For the text-containing cell, return its midpoint in (X, Y) coordinate format. 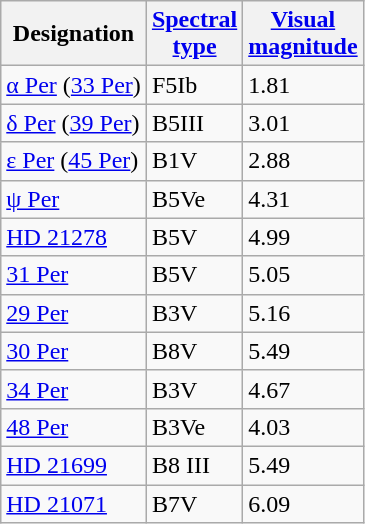
4.03 (303, 427)
6.09 (303, 503)
48 Per (74, 427)
2.88 (303, 161)
3.01 (303, 123)
HD 21278 (74, 237)
HD 21699 (74, 465)
4.67 (303, 389)
B1V (194, 161)
B5III (194, 123)
B8V (194, 351)
B5Ve (194, 199)
ε Per (45 Per) (74, 161)
Visualmagnitude (303, 34)
B3Ve (194, 427)
B7V (194, 503)
HD 21071 (74, 503)
29 Per (74, 313)
δ Per (39 Per) (74, 123)
Spectraltype (194, 34)
5.05 (303, 275)
31 Per (74, 275)
α Per (33 Per) (74, 85)
Designation (74, 34)
5.16 (303, 313)
4.99 (303, 237)
ψ Per (74, 199)
34 Per (74, 389)
1.81 (303, 85)
B8 III (194, 465)
30 Per (74, 351)
4.31 (303, 199)
F5Ib (194, 85)
